Locate the cell with the specified text and output its (X, Y) center coordinate. 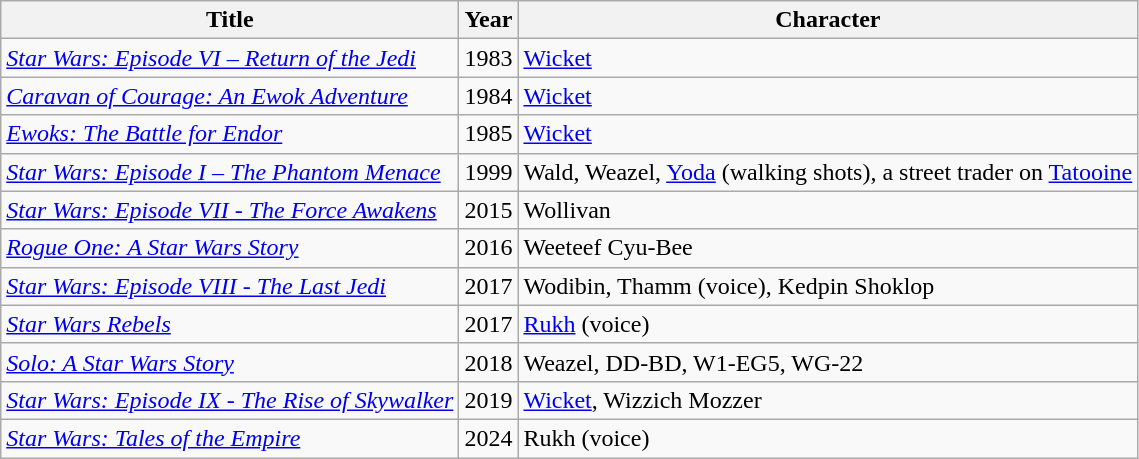
Star Wars: Episode I – The Phantom Menace (230, 172)
2015 (488, 210)
Character (828, 20)
Star Wars: Episode VI – Return of the Jedi (230, 58)
Wicket, Wizzich Mozzer (828, 400)
1984 (488, 96)
Solo: A Star Wars Story (230, 362)
Star Wars Rebels (230, 324)
Weeteef Cyu-Bee (828, 248)
Wodibin, Thamm (voice), Kedpin Shoklop (828, 286)
Wollivan (828, 210)
2019 (488, 400)
Rogue One: A Star Wars Story (230, 248)
Ewoks: The Battle for Endor (230, 134)
Wald, Weazel, Yoda (walking shots), a street trader on Tatooine (828, 172)
1983 (488, 58)
Title (230, 20)
Star Wars: Episode IX - The Rise of Skywalker (230, 400)
1985 (488, 134)
Weazel, DD-BD, W1-EG5, WG-22 (828, 362)
Star Wars: Episode VII - The Force Awakens (230, 210)
2016 (488, 248)
Star Wars: Episode VIII - The Last Jedi (230, 286)
1999 (488, 172)
2024 (488, 438)
Year (488, 20)
2018 (488, 362)
Caravan of Courage: An Ewok Adventure (230, 96)
Star Wars: Tales of the Empire (230, 438)
